Locate the cell with the specified text and output its (X, Y) center coordinate. 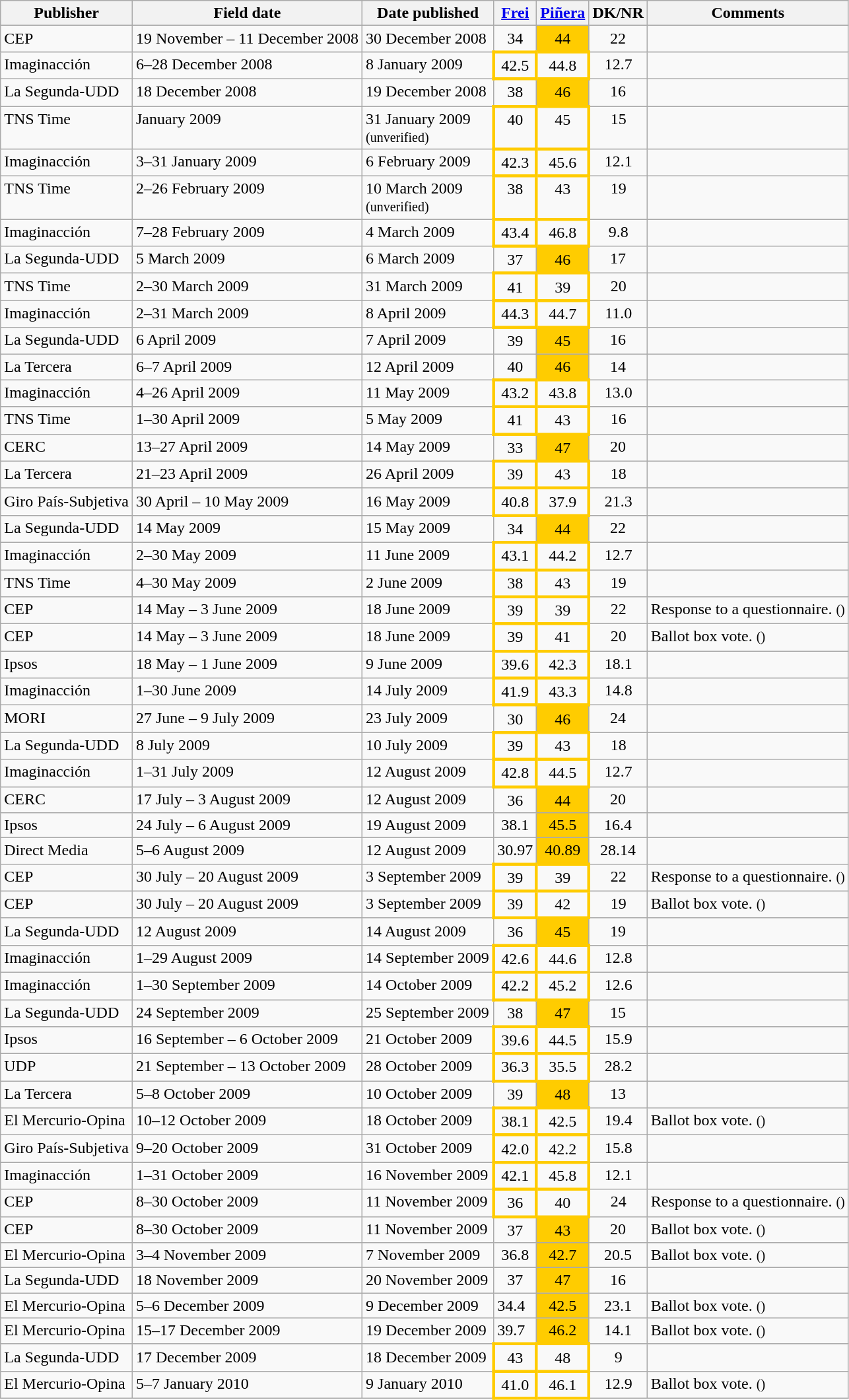
42.8 (515, 773)
18 May – 1 June 2009 (247, 664)
28 October 2009 (428, 1067)
14 July 2009 (428, 692)
43.4 (515, 232)
19 December 2009 (428, 1331)
42.7 (562, 1255)
28.14 (618, 851)
9 (618, 1358)
UDP (67, 1067)
33 (515, 448)
Date published (428, 13)
43.3 (562, 692)
25 September 2009 (428, 1013)
5–8 October 2009 (247, 1095)
18.1 (618, 664)
39.7 (515, 1331)
10–12 October 2009 (247, 1121)
13 (618, 1095)
31 March 2009 (428, 287)
27 June – 9 July 2009 (247, 718)
2–30 March 2009 (247, 287)
42.0 (515, 1149)
12.6 (618, 985)
37.9 (562, 502)
Direct Media (67, 851)
16 September – 6 October 2009 (247, 1041)
41.9 (515, 692)
DK/NR (618, 13)
8 April 2009 (428, 314)
14 October 2009 (428, 985)
Frei (515, 13)
43.2 (515, 394)
15–17 December 2009 (247, 1331)
44.8 (562, 65)
23.1 (618, 1306)
30 December 2008 (428, 39)
46.8 (562, 232)
4–26 April 2009 (247, 394)
40.8 (515, 502)
19 December 2008 (428, 92)
7 April 2009 (428, 341)
16 November 2009 (428, 1175)
8 July 2009 (247, 746)
2 June 2009 (428, 582)
44.7 (562, 314)
7 November 2009 (428, 1255)
20.5 (618, 1255)
11 June 2009 (428, 556)
17 December 2009 (247, 1358)
6 February 2009 (428, 162)
44.3 (515, 314)
1–31 July 2009 (247, 773)
17 (618, 260)
12 April 2009 (428, 367)
10 March 2009(unverified) (428, 198)
5–6 August 2009 (247, 851)
12.9 (618, 1384)
6 March 2009 (428, 260)
9 January 2010 (428, 1384)
5 March 2009 (247, 260)
MORI (67, 718)
31 January 2009(unverified) (428, 127)
41.0 (515, 1384)
36.8 (515, 1255)
6–7 April 2009 (247, 367)
3–4 November 2009 (247, 1255)
9.8 (618, 232)
18 December 2009 (428, 1358)
19 August 2009 (428, 825)
2–30 May 2009 (247, 556)
43.8 (562, 394)
15.9 (618, 1041)
31 October 2009 (428, 1149)
15.8 (618, 1149)
Piñera (562, 13)
3–31 January 2009 (247, 162)
46.1 (562, 1384)
6–28 December 2008 (247, 65)
30 April – 10 May 2009 (247, 502)
14 (618, 367)
10 October 2009 (428, 1095)
18 December 2008 (247, 92)
40.89 (562, 851)
43.1 (515, 556)
1–29 August 2009 (247, 959)
5–6 December 2009 (247, 1306)
Publisher (67, 13)
5 May 2009 (428, 420)
4–30 May 2009 (247, 582)
24 July – 6 August 2009 (247, 825)
30 (515, 718)
19 November – 11 December 2008 (247, 39)
45.8 (562, 1175)
46.2 (562, 1331)
14 August 2009 (428, 931)
35.5 (562, 1067)
16.4 (618, 825)
45.2 (562, 985)
45.6 (562, 162)
Field date (247, 13)
1–30 September 2009 (247, 985)
6 April 2009 (247, 341)
18 November 2009 (247, 1280)
12.8 (618, 959)
11 May 2009 (428, 394)
23 July 2009 (428, 718)
26 April 2009 (428, 474)
1–30 April 2009 (247, 420)
28.2 (618, 1067)
16 May 2009 (428, 502)
21.3 (618, 502)
11.0 (618, 314)
18 October 2009 (428, 1121)
1–31 October 2009 (247, 1175)
15 May 2009 (428, 528)
9 December 2009 (428, 1306)
44.2 (562, 556)
14.8 (618, 692)
1–30 June 2009 (247, 692)
36.3 (515, 1067)
19.4 (618, 1121)
4 March 2009 (428, 232)
8 January 2009 (428, 65)
30.97 (515, 851)
5–7 January 2010 (247, 1384)
20 November 2009 (428, 1280)
24 September 2009 (247, 1013)
34.4 (515, 1306)
10 July 2009 (428, 746)
44.6 (562, 959)
21 September – 13 October 2009 (247, 1067)
42.6 (515, 959)
14.1 (618, 1331)
7–28 February 2009 (247, 232)
9 June 2009 (428, 664)
42.1 (515, 1175)
2–26 February 2009 (247, 198)
42 (562, 905)
45.5 (562, 825)
9–20 October 2009 (247, 1149)
21 October 2009 (428, 1041)
13.0 (618, 394)
17 July – 3 August 2009 (247, 800)
2–31 March 2009 (247, 314)
13–27 April 2009 (247, 448)
21–23 April 2009 (247, 474)
Comments (747, 13)
January 2009 (247, 127)
14 September 2009 (428, 959)
